Determine the [X, Y] coordinate at the center of the cell enclosing the given text.  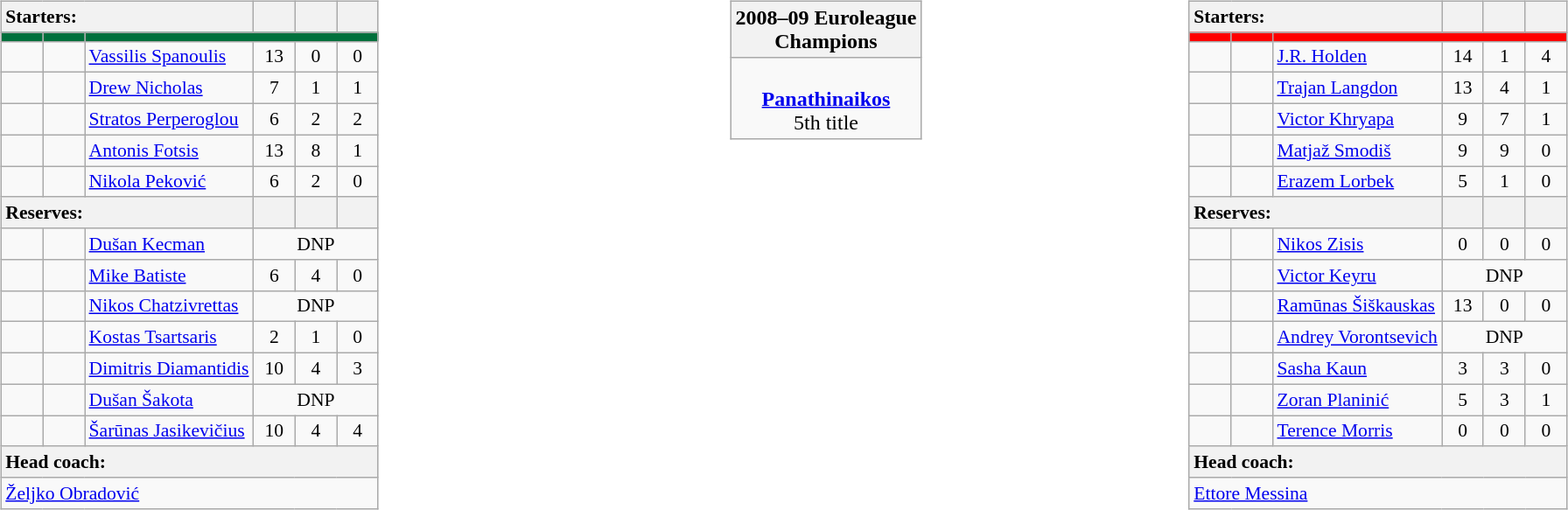
Trajan Langdon [1356, 88]
Zoran Planinić [1356, 400]
Šarūnas Jasikevičius [168, 430]
Dimitris Diamantidis [168, 368]
2008–09 Euroleague Champions [826, 30]
Sasha Kaun [1356, 368]
Drew Nicholas [168, 88]
Mike Batiste [168, 275]
Erazem Lorbek [1356, 182]
Terence Morris [1356, 430]
Victor Keyru [1356, 275]
Matjaž Smodiš [1356, 150]
Željko Obradović [189, 493]
Dušan Šakota [168, 400]
Dušan Kecman [168, 244]
Antonis Fotsis [168, 150]
Victor Khryapa [1356, 119]
Nikola Peković [168, 182]
Andrey Vorontsevich [1356, 338]
Nikos Chatzivrettas [168, 306]
J.R. Holden [1356, 57]
14 [1463, 57]
Ramūnas Šiškauskas [1356, 306]
Panathinaikos5th title [826, 98]
Kostas Tsartsaris [168, 338]
8 [316, 150]
Stratos Perperoglou [168, 119]
Vassilis Spanoulis [168, 57]
Ettore Messina [1378, 493]
Nikos Zisis [1356, 244]
